Identify which cell holds the provided text, then report its (x, y) central coordinate. 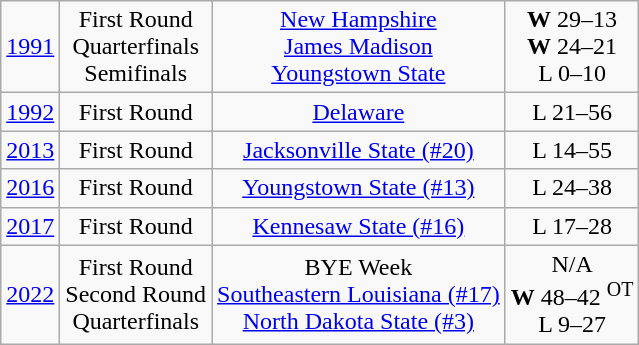
1991 (30, 47)
2013 (30, 150)
2016 (30, 188)
L 21–56 (572, 112)
L 17–28 (572, 226)
Youngstown State (#13) (359, 188)
First RoundQuarterfinalsSemifinals (136, 47)
First RoundSecond RoundQuarterfinals (136, 294)
New HampshireJames MadisonYoungstown State (359, 47)
L 24–38 (572, 188)
1992 (30, 112)
W 29–13W 24–21L 0–10 (572, 47)
N/AW 48–42 OTL 9–27 (572, 294)
Delaware (359, 112)
Jacksonville State (#20) (359, 150)
Kennesaw State (#16) (359, 226)
L 14–55 (572, 150)
2022 (30, 294)
2017 (30, 226)
BYE WeekSoutheastern Louisiana (#17)North Dakota State (#3) (359, 294)
